Scan for the cell matching the given text and deliver its (X, Y) coordinate at center. 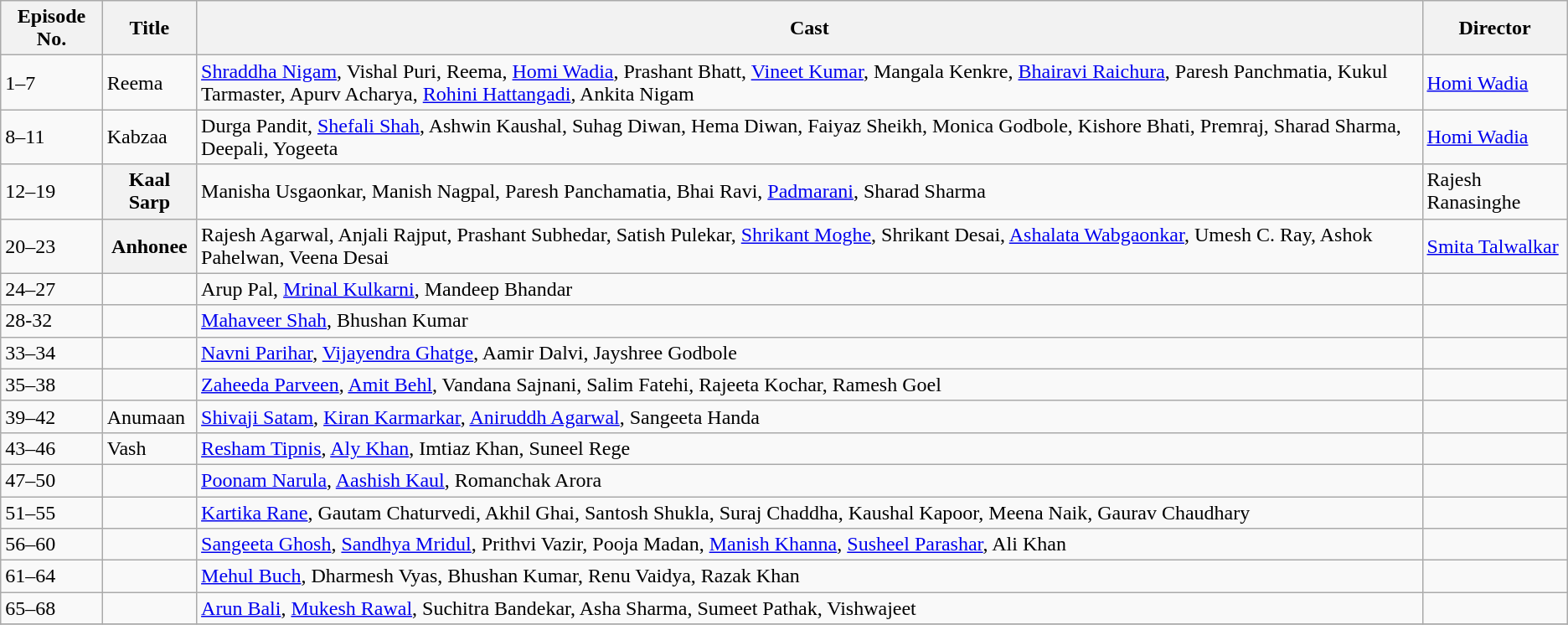
Mehul Buch, Dharmesh Vyas, Bhushan Kumar, Renu Vaidya, Razak Khan (809, 576)
Kabzaa (149, 137)
Reema (149, 82)
51–55 (52, 512)
Anumaan (149, 416)
12–19 (52, 191)
Kartika Rane, Gautam Chaturvedi, Akhil Ghai, Santosh Shukla, Suraj Chaddha, Kaushal Kapoor, Meena Naik, Gaurav Chaudhary (809, 512)
Navni Parihar, Vijayendra Ghatge, Aamir Dalvi, Jayshree Godbole (809, 353)
Arun Bali, Mukesh Rawal, Suchitra Bandekar, Asha Sharma, Sumeet Pathak, Vishwajeet (809, 608)
24–27 (52, 289)
Kaal Sarp (149, 191)
Vash (149, 448)
Cast (809, 28)
Rajesh Ranasinghe (1494, 191)
Smita Talwalkar (1494, 246)
65–68 (52, 608)
33–34 (52, 353)
1–7 (52, 82)
Poonam Narula, Aashish Kaul, Romanchak Arora (809, 480)
61–64 (52, 576)
Resham Tipnis, Aly Khan, Imtiaz Khan, Suneel Rege (809, 448)
8–11 (52, 137)
Episode No. (52, 28)
39–42 (52, 416)
28-32 (52, 321)
56–60 (52, 545)
Title (149, 28)
35–38 (52, 385)
Manisha Usgaonkar, Manish Nagpal, Paresh Panchamatia, Bhai Ravi, Padmarani, Sharad Sharma (809, 191)
43–46 (52, 448)
Zaheeda Parveen, Amit Behl, Vandana Sajnani, Salim Fatehi, Rajeeta Kochar, Ramesh Goel (809, 385)
Mahaveer Shah, Bhushan Kumar (809, 321)
Anhonee (149, 246)
Director (1494, 28)
Arup Pal, Mrinal Kulkarni, Mandeep Bhandar (809, 289)
Shivaji Satam, Kiran Karmarkar, Aniruddh Agarwal, Sangeeta Handa (809, 416)
20–23 (52, 246)
Sangeeta Ghosh, Sandhya Mridul, Prithvi Vazir, Pooja Madan, Manish Khanna, Susheel Parashar, Ali Khan (809, 545)
47–50 (52, 480)
